From the cell containing the given text, extract its center point as (x, y) coordinate. 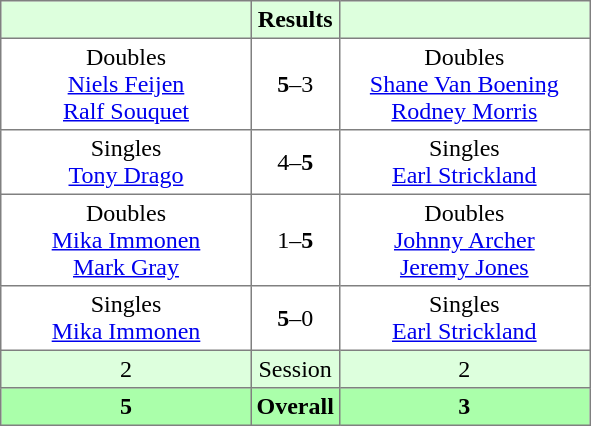
DoublesShane Van BoeningRodney Morris (464, 84)
SinglesMika Immonen (126, 318)
Results (295, 20)
Session (295, 369)
Overall (295, 407)
SinglesTony Drago (126, 162)
3 (464, 407)
5–3 (295, 84)
5 (126, 407)
1–5 (295, 240)
DoublesMika ImmonenMark Gray (126, 240)
DoublesJohnny ArcherJeremy Jones (464, 240)
5–0 (295, 318)
4–5 (295, 162)
DoublesNiels FeijenRalf Souquet (126, 84)
